Search for the cell housing the specified text and yield its [X, Y] center coordinate. 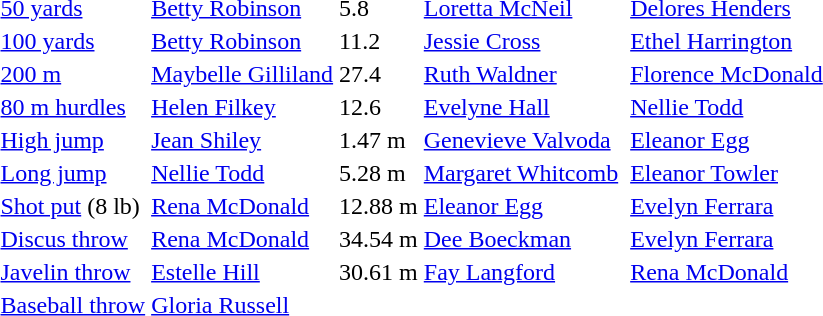
Nellie Todd [242, 173]
1.47 m [379, 140]
Eleanor Egg [520, 206]
Betty Robinson [242, 41]
34.54 m [379, 239]
Dee Boeckman [520, 239]
5.28 m [379, 173]
11.2 [379, 41]
Jean Shiley [242, 140]
Ruth Waldner [520, 74]
Genevieve Valvoda [520, 140]
Fay Langford [520, 272]
Helen Filkey [242, 107]
30.61 m [379, 272]
12.6 [379, 107]
27.4 [379, 74]
Evelyne Hall [520, 107]
Maybelle Gilliland [242, 74]
12.88 m [379, 206]
Estelle Hill [242, 272]
Jessie Cross [520, 41]
Margaret Whitcomb [520, 173]
